Return [x, y] of the center of cell containing provided text 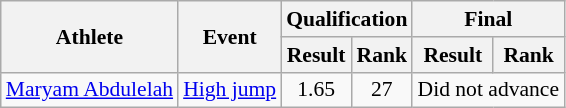
Maryam Abdulelah [90, 90]
27 [382, 90]
High jump [230, 90]
Final [488, 19]
Athlete [90, 36]
Qualification [346, 19]
Did not advance [488, 90]
Event [230, 36]
1.65 [316, 90]
